Search for the cell housing the specified text and yield its (x, y) center coordinate. 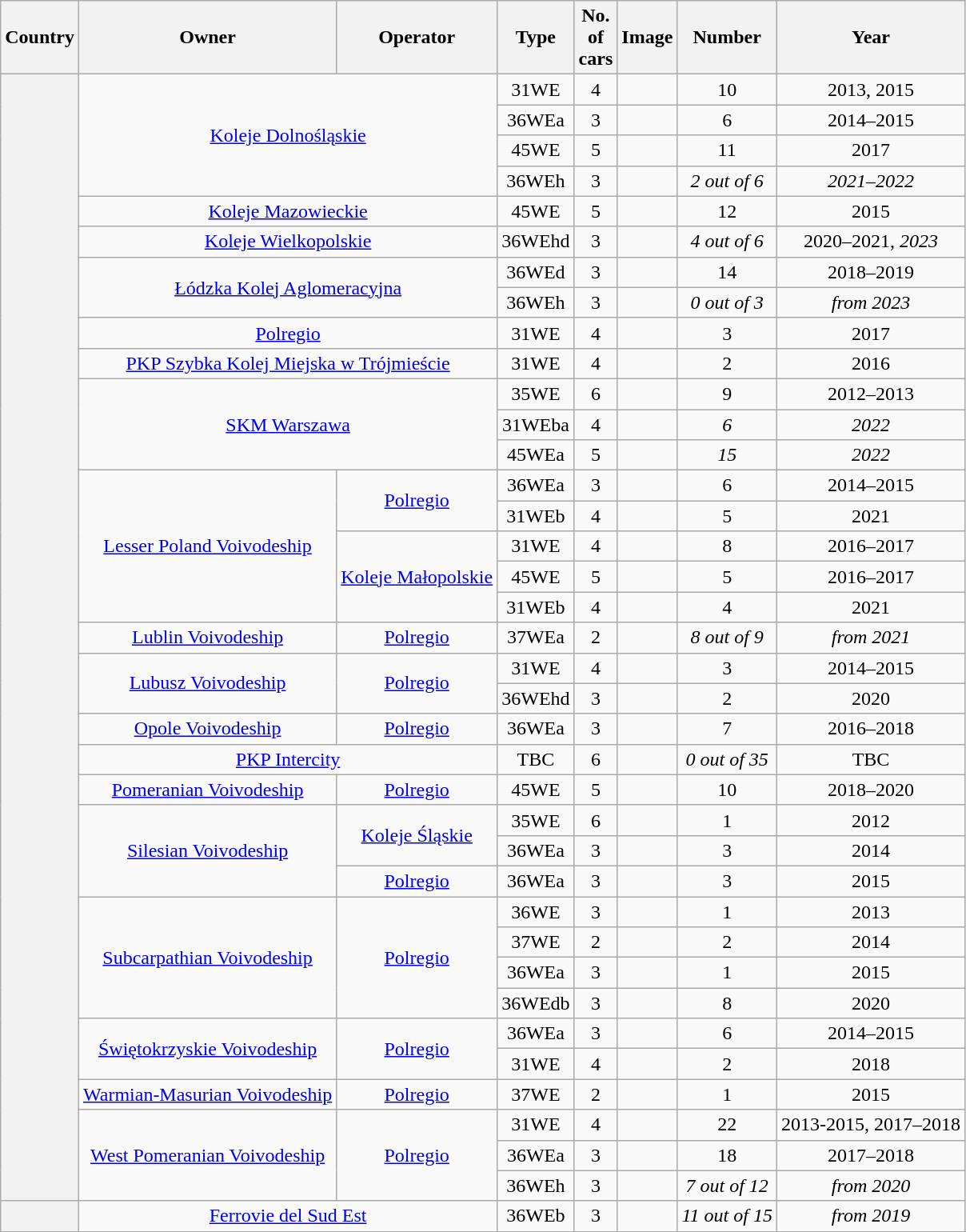
from 2019 (870, 1216)
Ferrovie del Sud Est (288, 1216)
36WE (536, 911)
2012–2013 (870, 394)
Warmian-Masurian Voivodeship (207, 1094)
2016–2018 (870, 729)
Number (728, 38)
12 (728, 211)
45WEa (536, 455)
37WEa (536, 638)
PKP Szybka Kolej Miejska w Trójmieście (288, 363)
31WEba (536, 425)
Year (870, 38)
9 (728, 394)
8 out of 9 (728, 638)
Silesian Voivodeship (207, 850)
Łódzka Kolej Aglomeracyjna (288, 287)
from 2023 (870, 302)
Subcarpathian Voivodeship (207, 957)
2 out of 6 (728, 181)
Koleje Mazowieckie (288, 211)
from 2020 (870, 1186)
2018–2019 (870, 272)
2021–2022 (870, 181)
15 (728, 455)
Koleje Wielkopolskie (288, 242)
2017–2018 (870, 1155)
7 out of 12 (728, 1186)
Lesser Poland Voivodeship (207, 546)
0 out of 3 (728, 302)
11 out of 15 (728, 1216)
Type (536, 38)
2013 (870, 911)
Country (40, 38)
22 (728, 1125)
Operator (417, 38)
2012 (870, 820)
14 (728, 272)
Pomeranian Voivodeship (207, 790)
36WEd (536, 272)
Koleje Dolnośląskie (288, 135)
2016 (870, 363)
Lublin Voivodeship (207, 638)
2020–2021, 2023 (870, 242)
11 (728, 150)
4 out of 6 (728, 242)
SKM Warszawa (288, 424)
2018–2020 (870, 790)
Lubusz Voivodeship (207, 683)
7 (728, 729)
No.ofcars (596, 38)
Owner (207, 38)
36WEdb (536, 1003)
2013-2015, 2017–2018 (870, 1125)
Świętokrzyskie Voivodeship (207, 1049)
from 2021 (870, 638)
2018 (870, 1064)
18 (728, 1155)
Image (648, 38)
Opole Voivodeship (207, 729)
0 out of 35 (728, 759)
36WEb (536, 1216)
West Pomeranian Voivodeship (207, 1155)
2013, 2015 (870, 90)
PKP Intercity (288, 759)
Koleje Śląskie (417, 835)
Koleje Małopolskie (417, 577)
